Detect which cell encompasses the target text, then output its [X, Y] center coordinate. 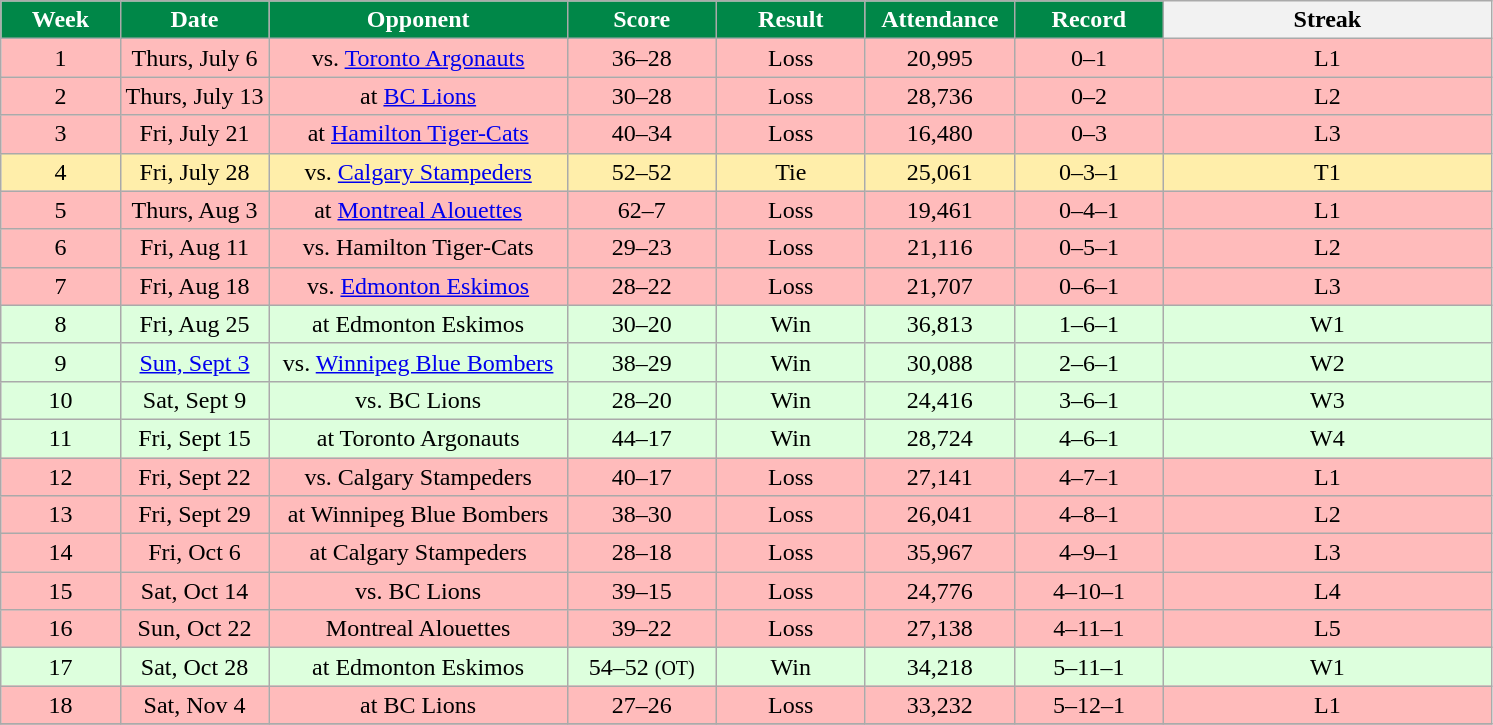
Fri, July 21 [194, 134]
35,967 [940, 553]
62–7 [642, 210]
6 [60, 248]
W3 [1327, 400]
16,480 [940, 134]
0–1 [1088, 58]
0–4–1 [1088, 210]
5–12–1 [1088, 705]
Fri, Aug 25 [194, 324]
0–3 [1088, 134]
21,116 [940, 248]
21,707 [940, 286]
36–28 [642, 58]
Attendance [940, 20]
Fri, July 28 [194, 172]
Score [642, 20]
28–18 [642, 553]
4–11–1 [1088, 629]
10 [60, 400]
14 [60, 553]
52–52 [642, 172]
27,141 [940, 477]
T1 [1327, 172]
27,138 [940, 629]
Fri, Sept 15 [194, 438]
30–20 [642, 324]
1–6–1 [1088, 324]
Fri, Aug 11 [194, 248]
0–2 [1088, 96]
0–5–1 [1088, 248]
7 [60, 286]
vs. Hamilton Tiger-Cats [418, 248]
33,232 [940, 705]
8 [60, 324]
at Winnipeg Blue Bombers [418, 515]
Thurs, Aug 3 [194, 210]
30,088 [940, 362]
27–26 [642, 705]
19,461 [940, 210]
28,736 [940, 96]
Fri, Oct 6 [194, 553]
38–30 [642, 515]
Week [60, 20]
at Toronto Argonauts [418, 438]
at Hamilton Tiger-Cats [418, 134]
Date [194, 20]
W2 [1327, 362]
38–29 [642, 362]
vs. Winnipeg Blue Bombers [418, 362]
L5 [1327, 629]
28–22 [642, 286]
13 [60, 515]
4 [60, 172]
30–28 [642, 96]
4–7–1 [1088, 477]
2–6–1 [1088, 362]
Fri, Sept 22 [194, 477]
4–8–1 [1088, 515]
54–52 (OT) [642, 667]
Streak [1327, 20]
1 [60, 58]
vs. Edmonton Eskimos [418, 286]
11 [60, 438]
Thurs, July 6 [194, 58]
vs. Toronto Argonauts [418, 58]
Sat, Oct 28 [194, 667]
28,724 [940, 438]
at Calgary Stampeders [418, 553]
4–9–1 [1088, 553]
Fri, Aug 18 [194, 286]
5–11–1 [1088, 667]
40–34 [642, 134]
15 [60, 591]
Result [790, 20]
26,041 [940, 515]
L4 [1327, 591]
4–6–1 [1088, 438]
Sun, Oct 22 [194, 629]
24,416 [940, 400]
44–17 [642, 438]
2 [60, 96]
at Montreal Alouettes [418, 210]
9 [60, 362]
Sun, Sept 3 [194, 362]
W4 [1327, 438]
40–17 [642, 477]
12 [60, 477]
Sat, Sept 9 [194, 400]
5 [60, 210]
Fri, Sept 29 [194, 515]
36,813 [940, 324]
20,995 [940, 58]
28–20 [642, 400]
3 [60, 134]
0–3–1 [1088, 172]
Thurs, July 13 [194, 96]
Record [1088, 20]
18 [60, 705]
Opponent [418, 20]
39–15 [642, 591]
Tie [790, 172]
Sat, Oct 14 [194, 591]
34,218 [940, 667]
Montreal Alouettes [418, 629]
4–10–1 [1088, 591]
24,776 [940, 591]
Sat, Nov 4 [194, 705]
3–6–1 [1088, 400]
39–22 [642, 629]
17 [60, 667]
16 [60, 629]
0–6–1 [1088, 286]
25,061 [940, 172]
29–23 [642, 248]
